Output the (x, y) coordinate of the center of the cell containing the given text.  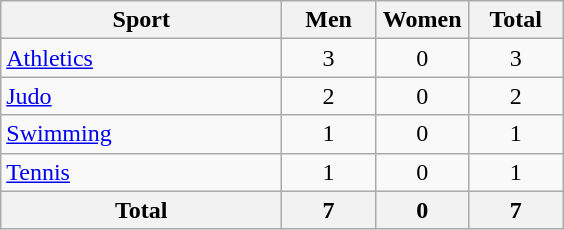
Tennis (142, 172)
Sport (142, 20)
Swimming (142, 134)
Women (422, 20)
Men (329, 20)
Athletics (142, 58)
Judo (142, 96)
